Identify which cell holds the provided text, then report its (x, y) central coordinate. 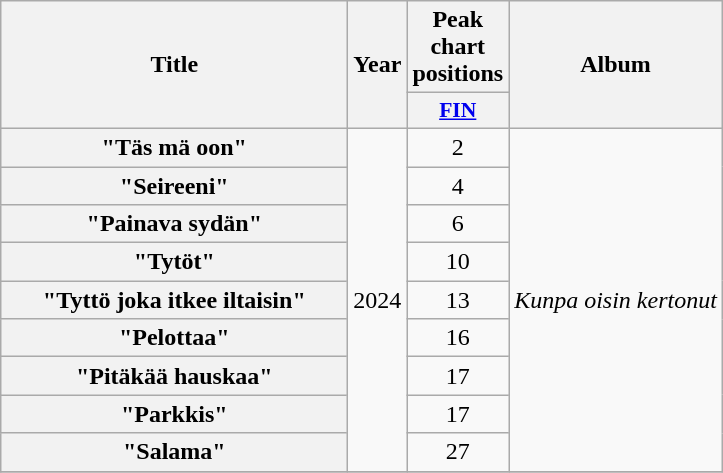
2024 (378, 300)
"Pitäkää hauskaa" (174, 376)
2 (458, 147)
4 (458, 185)
"Pelottaa" (174, 338)
27 (458, 452)
6 (458, 224)
Kunpa oisin kertonut (616, 300)
FIN (458, 111)
Title (174, 65)
"Painava sydän" (174, 224)
10 (458, 262)
"Täs mä oon" (174, 147)
Peak chart positions (458, 47)
16 (458, 338)
"Seireeni" (174, 185)
Year (378, 65)
"Salama" (174, 452)
13 (458, 300)
"Tyttö joka itkee iltaisin" (174, 300)
"Tytöt" (174, 262)
"Parkkis" (174, 414)
Album (616, 65)
